Locate the cell with the specified text and output its [X, Y] center coordinate. 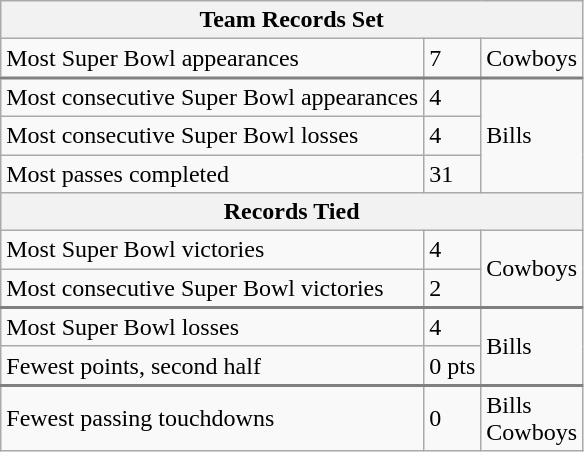
0 [452, 418]
Team Records Set [292, 20]
Records Tied [292, 212]
Most Super Bowl losses [212, 328]
2 [452, 288]
Most consecutive Super Bowl appearances [212, 98]
Most consecutive Super Bowl victories [212, 288]
Most consecutive Super Bowl losses [212, 135]
Most Super Bowl appearances [212, 58]
7 [452, 58]
0 pts [452, 366]
Fewest passing touchdowns [212, 418]
Bills Cowboys [532, 418]
Fewest points, second half [212, 366]
31 [452, 173]
Most Super Bowl victories [212, 250]
Most passes completed [212, 173]
